Output the (X, Y) coordinate of the center of the cell containing the given text.  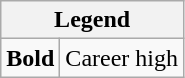
Career high (122, 58)
Bold (30, 58)
Legend (92, 20)
